From the cell containing the given text, extract its center point as (x, y) coordinate. 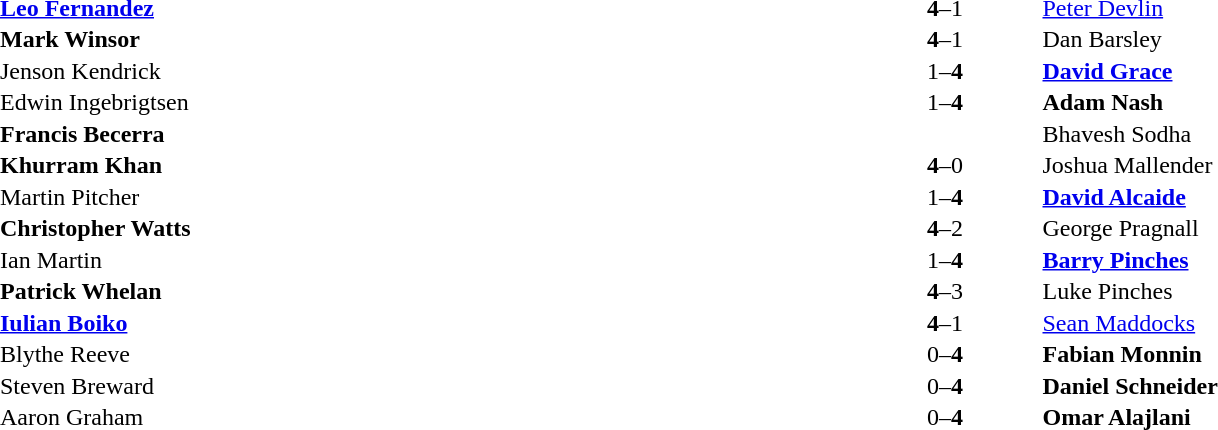
4–2 (944, 229)
4–3 (944, 291)
4–0 (944, 165)
